Extract the [x, y] coordinate from the center of the cell holding the provided text.  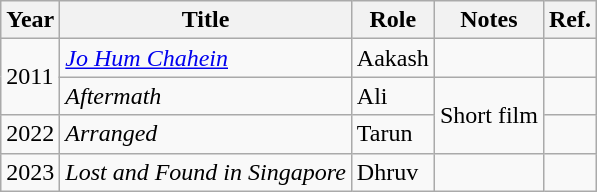
Jo Hum Chahein [206, 58]
Lost and Found in Singapore [206, 172]
Tarun [392, 134]
Ref. [570, 20]
2011 [30, 77]
2023 [30, 172]
Short film [488, 115]
Role [392, 20]
2022 [30, 134]
Dhruv [392, 172]
Notes [488, 20]
Year [30, 20]
Aftermath [206, 96]
Aakash [392, 58]
Ali [392, 96]
Title [206, 20]
Arranged [206, 134]
